Pinpoint the cell where the given text exists, returning its (x, y) midpoint coordinate. 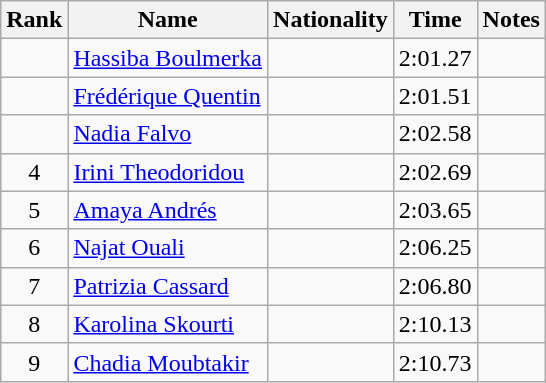
2:06.25 (435, 248)
Nadia Falvo (168, 134)
8 (34, 324)
Hassiba Boulmerka (168, 58)
6 (34, 248)
2:03.65 (435, 210)
2:10.73 (435, 362)
Name (168, 20)
7 (34, 286)
Patrizia Cassard (168, 286)
Frédérique Quentin (168, 96)
Najat Ouali (168, 248)
2:01.27 (435, 58)
2:06.80 (435, 286)
2:02.69 (435, 172)
2:02.58 (435, 134)
Nationality (331, 20)
Rank (34, 20)
Irini Theodoridou (168, 172)
5 (34, 210)
Chadia Moubtakir (168, 362)
Time (435, 20)
Karolina Skourti (168, 324)
2:01.51 (435, 96)
2:10.13 (435, 324)
Notes (511, 20)
Amaya Andrés (168, 210)
4 (34, 172)
9 (34, 362)
